Extract the [X, Y] coordinate from the center of the cell holding the provided text.  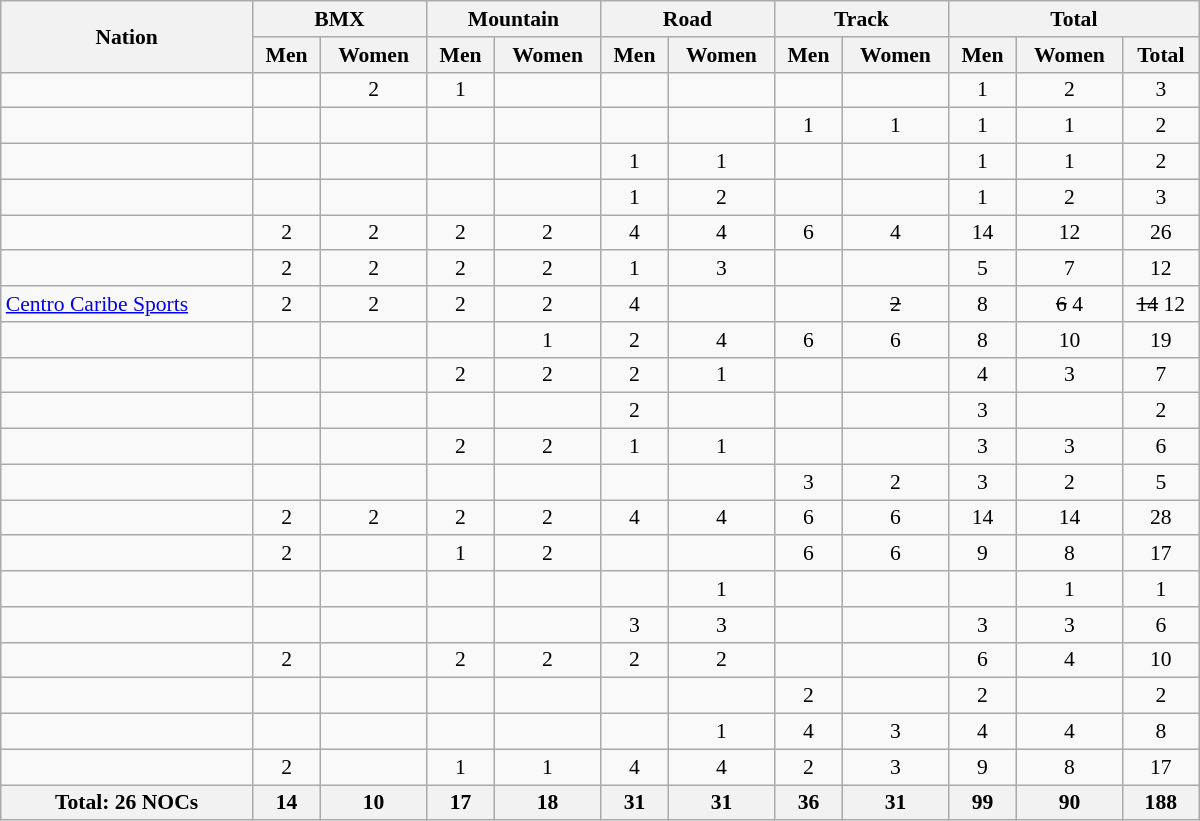
Total: 26 NOCs [127, 803]
BMX [339, 19]
6 4 [1070, 304]
36 [808, 803]
Mountain [513, 19]
99 [982, 803]
Centro Caribe Sports [127, 304]
18 [548, 803]
Nation [127, 36]
Road [687, 19]
Track [861, 19]
90 [1070, 803]
188 [1160, 803]
19 [1160, 340]
26 [1160, 233]
28 [1160, 518]
14 12 [1160, 304]
